For the text-containing cell, return its midpoint in (x, y) coordinate format. 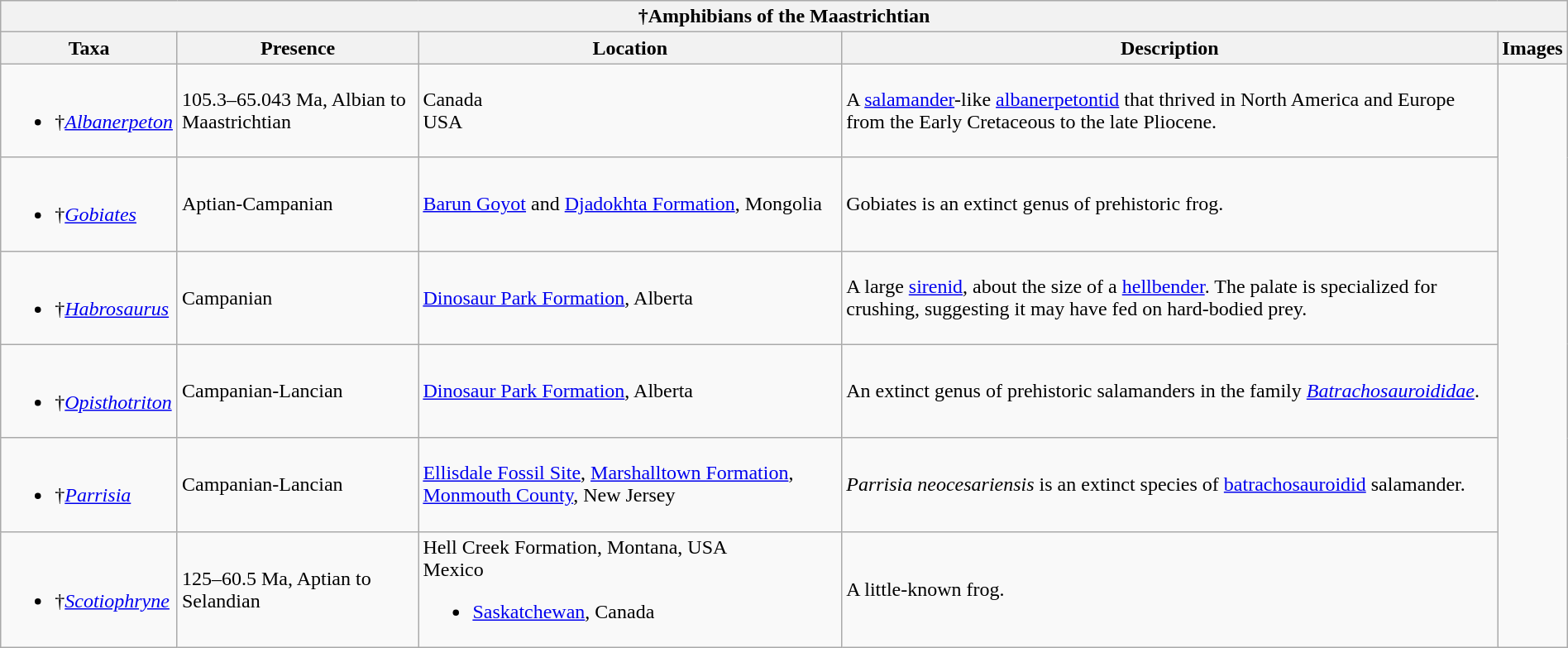
Ellisdale Fossil Site, Marshalltown Formation, Monmouth County, New Jersey (630, 485)
Hell Creek Formation, Montana, USAMexicoSaskatchewan, Canada (630, 589)
Barun Goyot and Djadokhta Formation, Mongolia (630, 204)
A salamander-like albanerpetontid that thrived in North America and Europe from the Early Cretaceous to the late Pliocene. (1169, 111)
Images (1532, 48)
A large sirenid, about the size of a hellbender. The palate is specialized for crushing, suggesting it may have fed on hard-bodied prey. (1169, 298)
Aptian-Campanian (298, 204)
Campanian (298, 298)
†Albanerpeton (89, 111)
Location (630, 48)
Parrisia neocesariensis is an extinct species of batrachosauroidid salamander. (1169, 485)
†Habrosaurus (89, 298)
†Gobiates (89, 204)
125–60.5 Ma, Aptian to Selandian (298, 589)
An extinct genus of prehistoric salamanders in the family Batrachosauroididae. (1169, 391)
Gobiates is an extinct genus of prehistoric frog. (1169, 204)
Taxa (89, 48)
Presence (298, 48)
Description (1169, 48)
A little-known frog. (1169, 589)
†Opisthotriton (89, 391)
†Scotiophryne (89, 589)
†Amphibians of the Maastrichtian (784, 17)
CanadaUSA (630, 111)
105.3–65.043 Ma, Albian to Maastrichtian (298, 111)
†Parrisia (89, 485)
